Pinpoint the cell where the given text exists, returning its (x, y) midpoint coordinate. 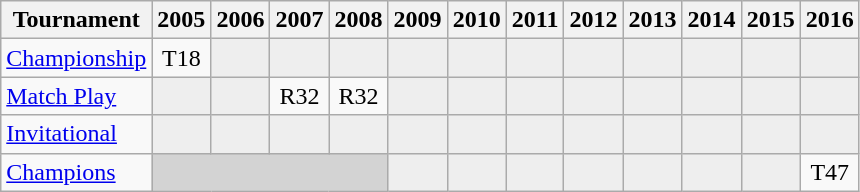
2006 (240, 20)
2010 (476, 20)
2013 (652, 20)
2008 (358, 20)
2007 (300, 20)
Match Play (76, 96)
2012 (594, 20)
2009 (418, 20)
Tournament (76, 20)
Championship (76, 58)
2014 (712, 20)
2015 (770, 20)
2011 (535, 20)
2016 (830, 20)
T47 (830, 172)
Champions (76, 172)
Invitational (76, 134)
2005 (182, 20)
T18 (182, 58)
